Capture the cell that displays the provided text and extract its [x, y] central coordinate. 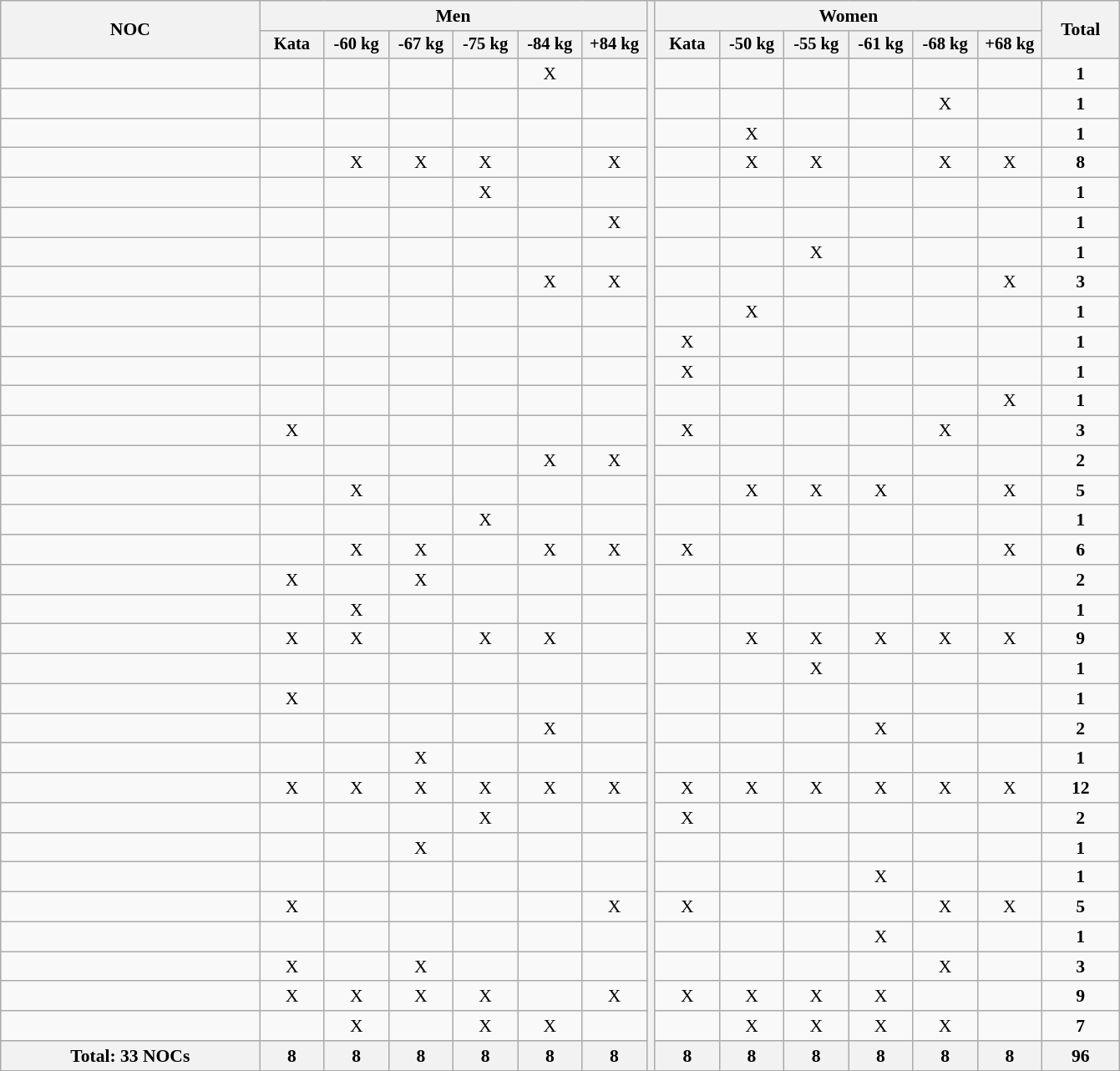
Men [453, 16]
-75 kg [484, 45]
6 [1081, 550]
-50 kg [752, 45]
-68 kg [945, 45]
+84 kg [615, 45]
-55 kg [817, 45]
NOC [130, 30]
12 [1081, 788]
-84 kg [550, 45]
Total: 33 NOCs [130, 1056]
96 [1081, 1056]
-60 kg [356, 45]
-67 kg [421, 45]
7 [1081, 1026]
Total [1081, 30]
Women [849, 16]
+68 kg [1009, 45]
-61 kg [880, 45]
